Extract the (X, Y) coordinate from the center of the cell holding the provided text.  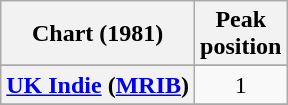
1 (241, 85)
Peakposition (241, 34)
UK Indie (MRIB) (98, 85)
Chart (1981) (98, 34)
